Identify which cell holds the provided text, then report its (X, Y) central coordinate. 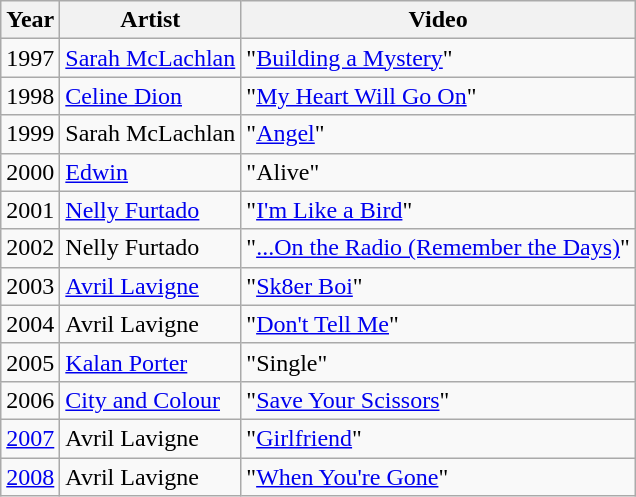
"My Heart Will Go On" (438, 96)
1998 (30, 96)
2006 (30, 400)
City and Colour (150, 400)
Year (30, 20)
Video (438, 20)
2004 (30, 324)
"...On the Radio (Remember the Days)" (438, 248)
"Sk8er Boi" (438, 286)
2003 (30, 286)
2007 (30, 438)
2000 (30, 172)
"Girlfriend" (438, 438)
"I'm Like a Bird" (438, 210)
"Building a Mystery" (438, 58)
"Don't Tell Me" (438, 324)
2001 (30, 210)
Artist (150, 20)
Celine Dion (150, 96)
2005 (30, 362)
"Save Your Scissors" (438, 400)
Edwin (150, 172)
"Single" (438, 362)
1997 (30, 58)
"Alive" (438, 172)
2002 (30, 248)
2008 (30, 477)
"When You're Gone" (438, 477)
"Angel" (438, 134)
1999 (30, 134)
Kalan Porter (150, 362)
